Return the (X, Y) coordinate for the center point of the cell that contains the specified text.  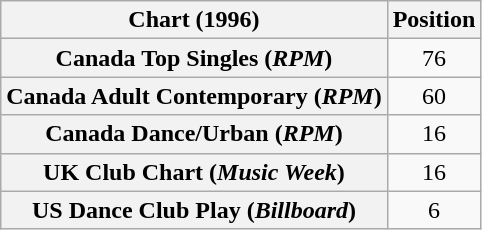
60 (434, 96)
Canada Dance/Urban (RPM) (194, 134)
76 (434, 58)
Canada Adult Contemporary (RPM) (194, 96)
Position (434, 20)
US Dance Club Play (Billboard) (194, 210)
Canada Top Singles (RPM) (194, 58)
6 (434, 210)
UK Club Chart (Music Week) (194, 172)
Chart (1996) (194, 20)
